Scan for the cell matching the given text and deliver its (X, Y) coordinate at center. 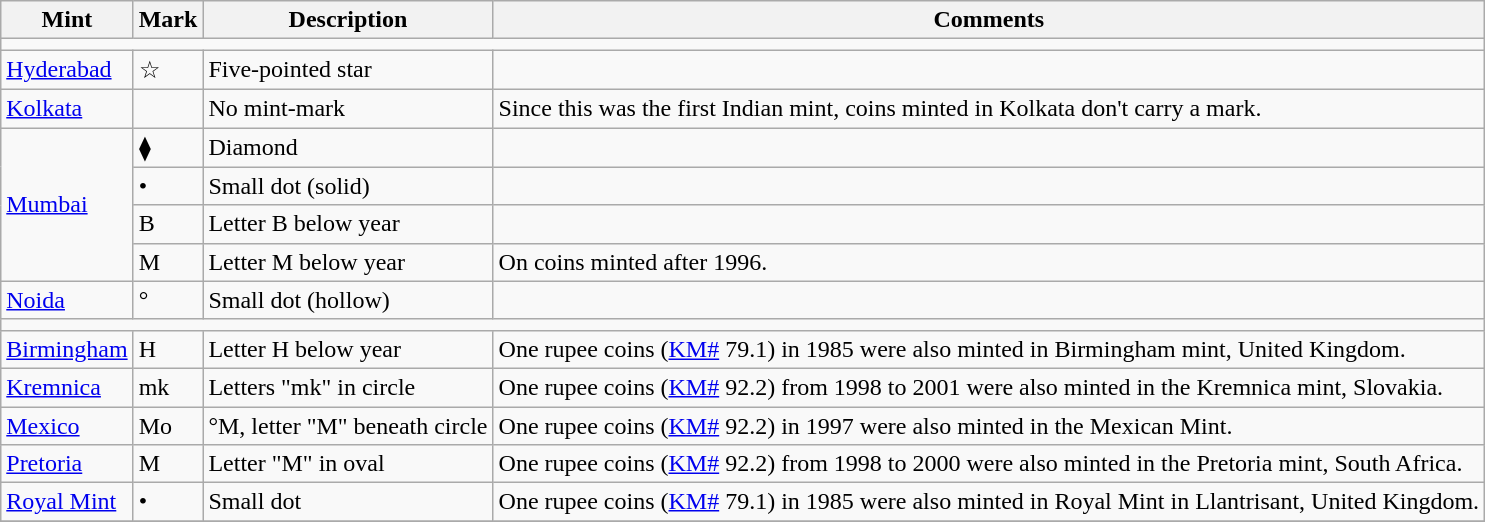
One rupee coins (KM# 92.2) from 1998 to 2001 were also minted in the Kremnica mint, Slovakia. (989, 387)
Mark (168, 20)
On coins minted after 1996. (989, 262)
⧫ (168, 148)
One rupee coins (KM# 92.2) from 1998 to 2000 were also minted in the Pretoria mint, South Africa. (989, 464)
Kremnica (67, 387)
Five-pointed star (348, 70)
Pretoria (67, 464)
One rupee coins (KM# 79.1) in 1985 were also minted in Royal Mint in Llantrisant, United Kingdom. (989, 502)
Letters "mk" in circle (348, 387)
Small dot (hollow) (348, 300)
Kolkata (67, 108)
Birmingham (67, 349)
B (168, 224)
One rupee coins (KM# 79.1) in 1985 were also minted in Birmingham mint, United Kingdom. (989, 349)
° (168, 300)
Mo (168, 425)
Description (348, 20)
Mint (67, 20)
Diamond (348, 148)
Small dot (solid) (348, 186)
°M, letter "M" beneath circle (348, 425)
H (168, 349)
Letter H below year (348, 349)
mk (168, 387)
Letter B below year (348, 224)
Mexico (67, 425)
Hyderabad (67, 70)
Royal Mint (67, 502)
Comments (989, 20)
No mint-mark (348, 108)
Small dot (348, 502)
Noida (67, 300)
One rupee coins (KM# 92.2) in 1997 were also minted in the Mexican Mint. (989, 425)
Mumbai (67, 205)
Since this was the first Indian mint, coins minted in Kolkata don't carry a mark. (989, 108)
☆ (168, 70)
Letter "M" in oval (348, 464)
Letter M below year (348, 262)
